Return (x, y) of the center of cell containing provided text 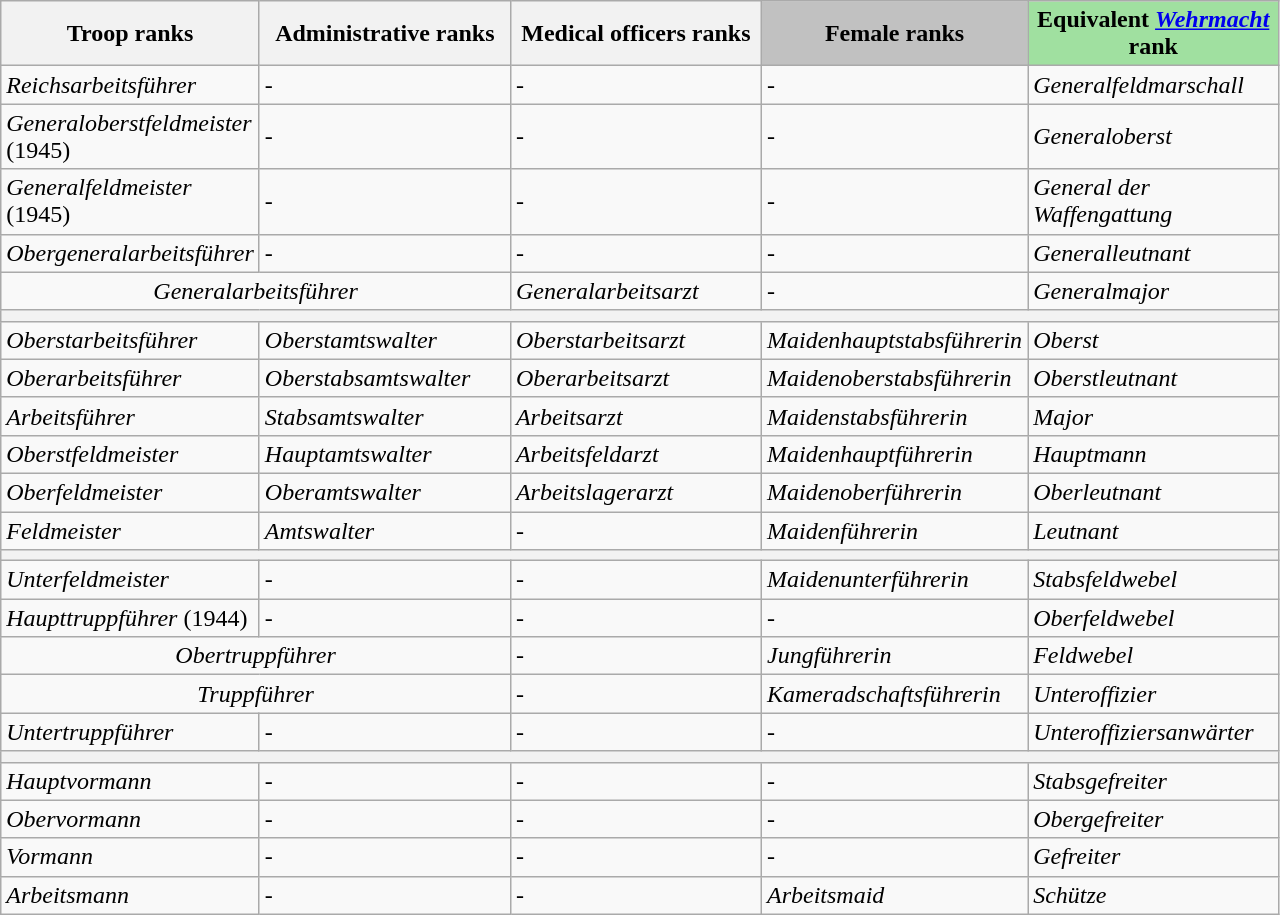
Untertruppführer (130, 732)
Feldmeister (130, 531)
Generalarbeitsarzt (636, 291)
Oberfeldwebel (1154, 618)
Jungführerin (894, 656)
Generalleutnant (1154, 253)
Generalfeldmarschall (1154, 85)
Troop ranks (130, 34)
Equivalent Wehrmacht rank (1154, 34)
Oberstamtswalter (384, 340)
Stabsamtswalter (384, 416)
Amtswalter (384, 531)
Kameradschaftsführerin (894, 694)
Obertruppführer (256, 656)
Unterfeldmeister (130, 580)
Administrative ranks (384, 34)
Hauptamtswalter (384, 454)
Oberst (1154, 340)
Generalmajor (1154, 291)
Oberfeldmeister (130, 492)
Maidenhauptführerin (894, 454)
Arbeitsmaid (894, 895)
Oberamtswalter (384, 492)
Maidenstabsführerin (894, 416)
Stabsgefreiter (1154, 781)
Arbeitsführer (130, 416)
Arbeitslagerarzt (636, 492)
Medical officers ranks (636, 34)
Generalarbeitsführer (256, 291)
Oberarbeitsführer (130, 378)
Truppführer (256, 694)
Female ranks (894, 34)
Leutnant (1154, 531)
Arbeitsarzt (636, 416)
Vormann (130, 857)
Gefreiter (1154, 857)
Generaloberstfeldmeister (1945) (130, 136)
Unteroffiziersanwärter (1154, 732)
Maidenführerin (894, 531)
Obergeneralarbeitsführer (130, 253)
Schütze (1154, 895)
Reichsarbeitsführer (130, 85)
Oberstleutnant (1154, 378)
Generalfeldmeister (1945) (130, 202)
Unteroffizier (1154, 694)
Major (1154, 416)
Maidenhauptstabsführerin (894, 340)
Maidenunterführerin (894, 580)
Stabsfeldwebel (1154, 580)
Oberstabsamtswalter (384, 378)
Feldwebel (1154, 656)
Hauptmann (1154, 454)
Obervormann (130, 819)
Arbeitsfeldarzt (636, 454)
Maidenoberstabsführerin (894, 378)
Maidenoberführerin (894, 492)
Oberstarbeitsführer (130, 340)
Oberstfeldmeister (130, 454)
General der Waffengattung (1154, 202)
Hauptvormann (130, 781)
Oberleutnant (1154, 492)
Haupttruppführer (1944) (130, 618)
Arbeitsmann (130, 895)
Generaloberst (1154, 136)
Obergefreiter (1154, 819)
Oberstarbeitsarzt (636, 340)
Oberarbeitsarzt (636, 378)
